Search for the cell housing the specified text and yield its (X, Y) center coordinate. 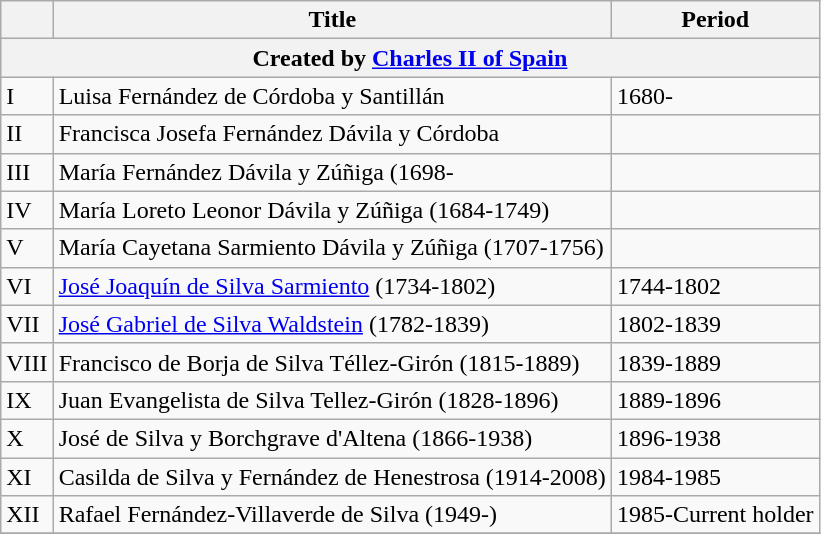
Luisa Fernández de Córdoba y Santillán (332, 96)
IX (27, 400)
VII (27, 324)
1744-1802 (715, 286)
1839-1889 (715, 362)
II (27, 134)
1896-1938 (715, 438)
Created by Charles II of Spain (410, 58)
María Loreto Leonor Dávila y Zúñiga (1684-1749) (332, 210)
1985-Current holder (715, 515)
José Joaquín de Silva Sarmiento (1734-1802) (332, 286)
III (27, 172)
Juan Evangelista de Silva Tellez-Girón (1828-1896) (332, 400)
V (27, 248)
1802-1839 (715, 324)
José de Silva y Borchgrave d'Altena (1866-1938) (332, 438)
1680- (715, 96)
XII (27, 515)
Francisca Josefa Fernández Dávila y Córdoba (332, 134)
Period (715, 20)
María Cayetana Sarmiento Dávila y Zúñiga (1707-1756) (332, 248)
1984-1985 (715, 477)
X (27, 438)
1889-1896 (715, 400)
I (27, 96)
Francisco de Borja de Silva Téllez-Girón (1815-1889) (332, 362)
Title (332, 20)
Rafael Fernández-Villaverde de Silva (1949-) (332, 515)
Casilda de Silva y Fernández de Henestrosa (1914-2008) (332, 477)
VI (27, 286)
María Fernández Dávila y Zúñiga (1698- (332, 172)
XI (27, 477)
VIII (27, 362)
IV (27, 210)
José Gabriel de Silva Waldstein (1782-1839) (332, 324)
